For the text-containing cell, return its midpoint in [x, y] coordinate format. 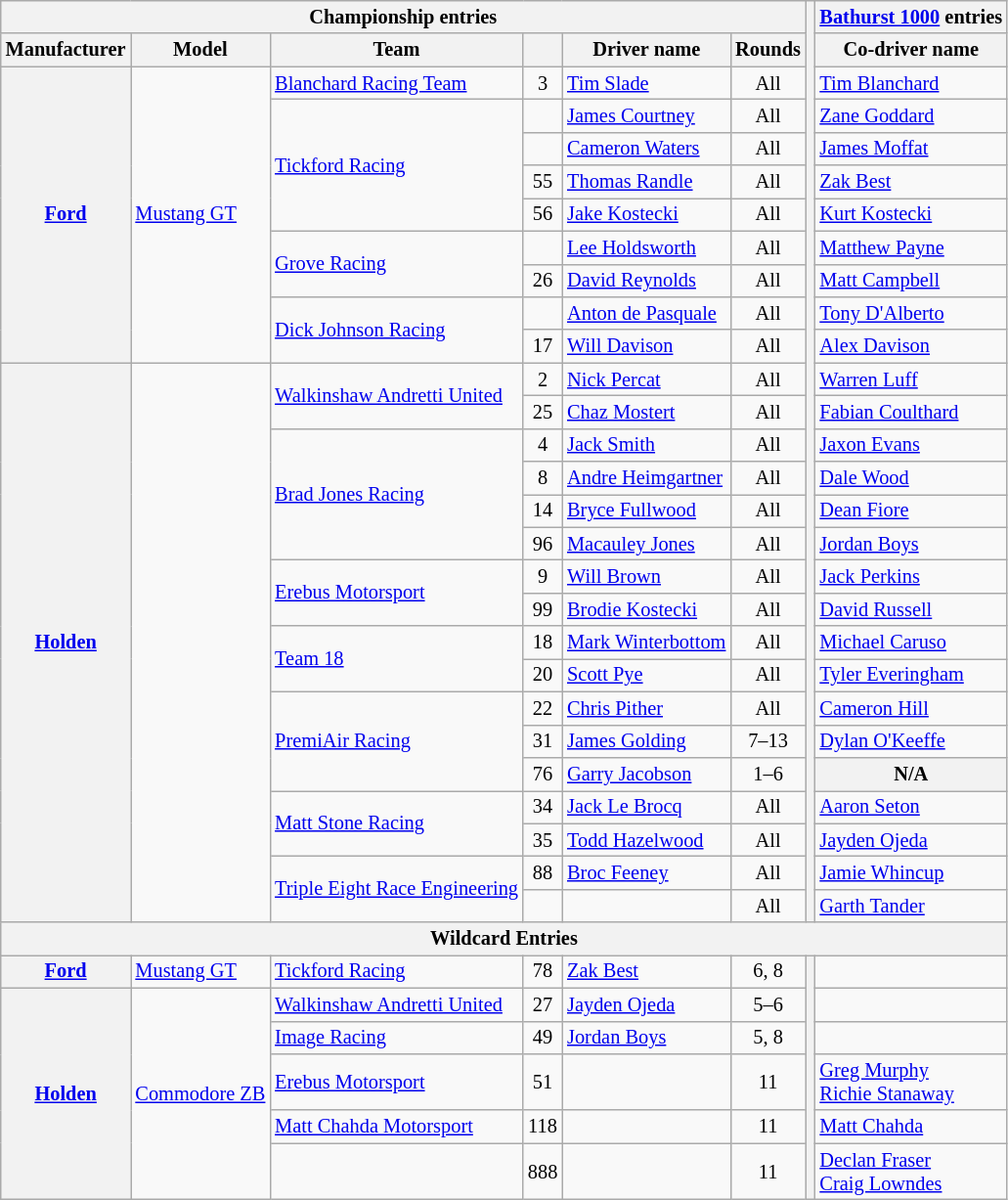
James Courtney [646, 115]
Broc Feeney [646, 872]
Grove Racing [397, 264]
Kurt Kostecki [911, 214]
Garth Tander [911, 906]
31 [543, 741]
Aaron Seton [911, 807]
Anton de Pasquale [646, 313]
Jamie Whincup [911, 872]
Declan Fraser Craig Lowndes [911, 1172]
David Russell [911, 609]
Cameron Waters [646, 149]
Brad Jones Racing [397, 495]
Dean Fiore [911, 511]
N/A [911, 774]
78 [543, 971]
Cameron Hill [911, 708]
Mark Winterbottom [646, 643]
Brodie Kostecki [646, 609]
118 [543, 1127]
Lee Holdsworth [646, 247]
Matthew Payne [911, 247]
Warren Luff [911, 379]
Championship entries [403, 17]
22 [543, 708]
Triple Eight Race Engineering [397, 888]
Andre Heimgartner [646, 478]
PremiAir Racing [397, 741]
25 [543, 412]
Todd Hazelwood [646, 840]
Rounds [768, 50]
26 [543, 281]
88 [543, 872]
Jake Kostecki [646, 214]
20 [543, 675]
6, 8 [768, 971]
Macauley Jones [646, 544]
James Moffat [911, 149]
Nick Percat [646, 379]
Team [397, 50]
Dick Johnson Racing [397, 329]
Chaz Mostert [646, 412]
18 [543, 643]
55 [543, 182]
35 [543, 840]
Scott Pye [646, 675]
2 [543, 379]
Thomas Randle [646, 182]
17 [543, 346]
Matt Chahda [911, 1127]
Will Brown [646, 576]
Manufacturer [66, 50]
8 [543, 478]
27 [543, 1004]
Zane Goddard [911, 115]
14 [543, 511]
Greg Murphy Richie Stanaway [911, 1082]
Will Davison [646, 346]
Garry Jacobson [646, 774]
Co-driver name [911, 50]
Tony D'Alberto [911, 313]
Jack Le Brocq [646, 807]
4 [543, 445]
Jaxon Evans [911, 445]
56 [543, 214]
Jack Perkins [911, 576]
Image Racing [397, 1038]
Tyler Everingham [911, 675]
Dylan O'Keeffe [911, 741]
Wildcard Entries [504, 939]
Fabian Coulthard [911, 412]
Chris Pither [646, 708]
Blanchard Racing Team [397, 83]
Matt Campbell [911, 281]
1–6 [768, 774]
9 [543, 576]
Model [201, 50]
Matt Chahda Motorsport [397, 1127]
76 [543, 774]
Dale Wood [911, 478]
7–13 [768, 741]
Bathurst 1000 entries [911, 17]
Driver name [646, 50]
Tim Slade [646, 83]
David Reynolds [646, 281]
Jack Smith [646, 445]
49 [543, 1038]
Commodore ZB [201, 1093]
Tim Blanchard [911, 83]
Michael Caruso [911, 643]
99 [543, 609]
Alex Davison [911, 346]
James Golding [646, 741]
5–6 [768, 1004]
34 [543, 807]
Bryce Fullwood [646, 511]
888 [543, 1172]
96 [543, 544]
51 [543, 1082]
Team 18 [397, 659]
5, 8 [768, 1038]
Matt Stone Racing [397, 823]
3 [543, 83]
